Find where the given text appears and provide that cell's center as [x, y] coordinate. 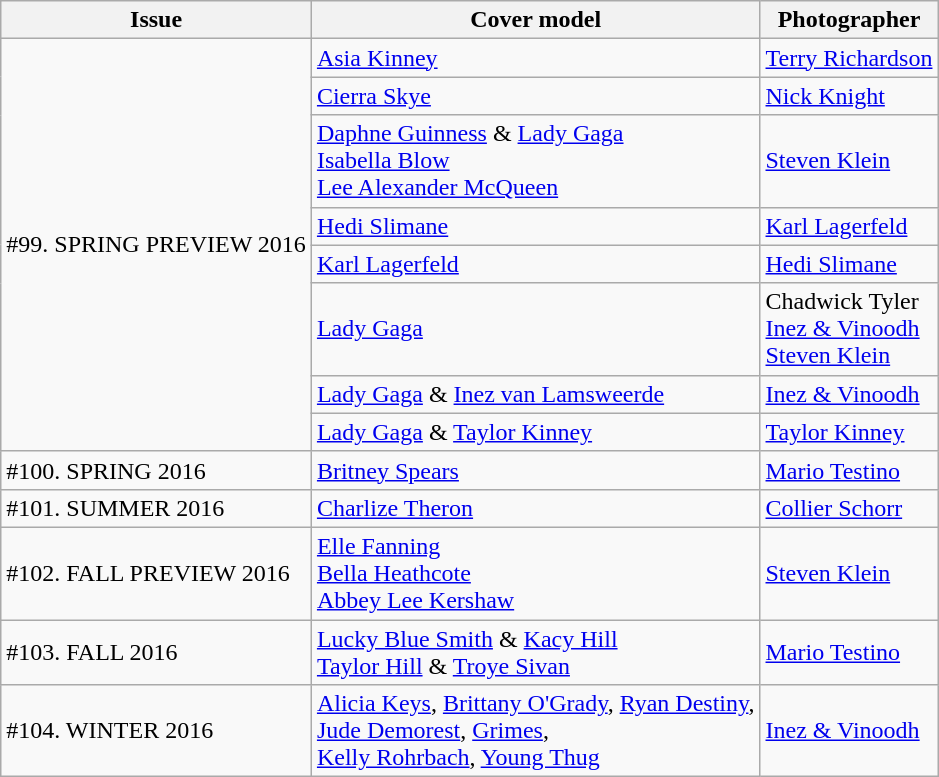
Terry Richardson [849, 58]
#103. FALL 2016 [156, 652]
Nick Knight [849, 96]
Daphne Guinness & Lady GagaIsabella BlowLee Alexander McQueen [536, 161]
Charlize Theron [536, 508]
Cierra Skye [536, 96]
Chadwick TylerInez & VinoodhSteven Klein [849, 329]
Elle FanningBella HeathcoteAbbey Lee Kershaw [536, 573]
#101. SUMMER 2016 [156, 508]
Taylor Kinney [849, 432]
Alicia Keys, Brittany O'Grady, Ryan Destiny,Jude Demorest, Grimes,Kelly Rohrbach, Young Thug [536, 731]
#99. SPRING PREVIEW 2016 [156, 245]
Asia Kinney [536, 58]
Lady Gaga [536, 329]
Britney Spears [536, 470]
Issue [156, 20]
Lady Gaga & Taylor Kinney [536, 432]
Cover model [536, 20]
Lady Gaga & Inez van Lamsweerde [536, 394]
Collier Schorr [849, 508]
Lucky Blue Smith & Kacy HillTaylor Hill & Troye Sivan [536, 652]
#100. SPRING 2016 [156, 470]
Photographer [849, 20]
#102. FALL PREVIEW 2016 [156, 573]
#104. WINTER 2016 [156, 731]
